Provide the [X, Y] coordinate of the cell's center where the given text is located.  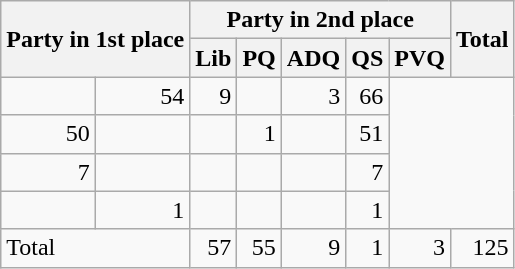
Lib [214, 58]
50 [48, 134]
57 [214, 248]
ADQ [313, 58]
QS [368, 58]
55 [259, 248]
PQ [259, 58]
Party in 1st place [96, 39]
54 [142, 96]
66 [368, 96]
Party in 2nd place [320, 20]
PVQ [420, 58]
125 [482, 248]
51 [368, 134]
